For the text-containing cell, return its midpoint in [x, y] coordinate format. 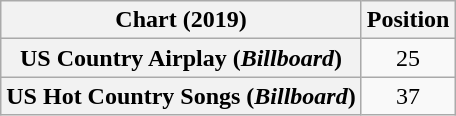
25 [408, 58]
37 [408, 96]
US Country Airplay (Billboard) [181, 58]
US Hot Country Songs (Billboard) [181, 96]
Chart (2019) [181, 20]
Position [408, 20]
